Provide the (x, y) coordinate of the cell's center where the given text is located.  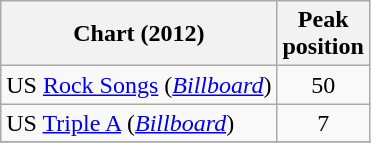
50 (323, 85)
US Rock Songs (Billboard) (139, 85)
7 (323, 123)
Chart (2012) (139, 34)
US Triple A (Billboard) (139, 123)
Peakposition (323, 34)
